Detect which cell encompasses the target text, then output its [X, Y] center coordinate. 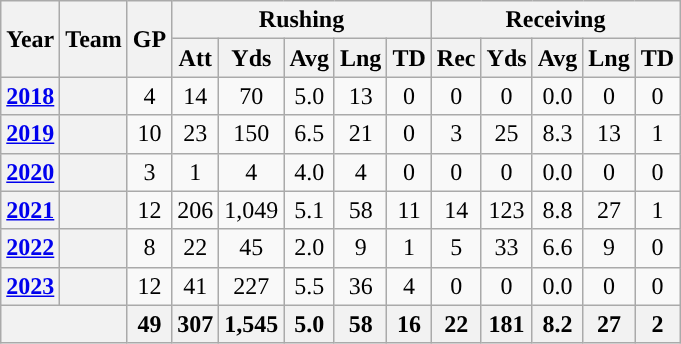
6.6 [558, 248]
23 [196, 134]
8.2 [558, 324]
2.0 [310, 248]
150 [252, 134]
Receiving [555, 20]
6.5 [310, 134]
1,545 [252, 324]
41 [196, 286]
4.0 [310, 172]
206 [196, 210]
36 [360, 286]
2020 [30, 172]
5.1 [310, 210]
2018 [30, 96]
Rushing [302, 20]
Rec [456, 58]
11 [409, 210]
49 [149, 324]
5 [456, 248]
2021 [30, 210]
8 [149, 248]
2023 [30, 286]
21 [360, 134]
181 [506, 324]
307 [196, 324]
16 [409, 324]
1,049 [252, 210]
GP [149, 39]
Att [196, 58]
Team [94, 39]
123 [506, 210]
227 [252, 286]
25 [506, 134]
5.5 [310, 286]
2022 [30, 248]
45 [252, 248]
33 [506, 248]
2 [657, 324]
8.8 [558, 210]
8.3 [558, 134]
2019 [30, 134]
70 [252, 96]
10 [149, 134]
Year [30, 39]
